Pinpoint the cell where the given text exists, returning its (X, Y) midpoint coordinate. 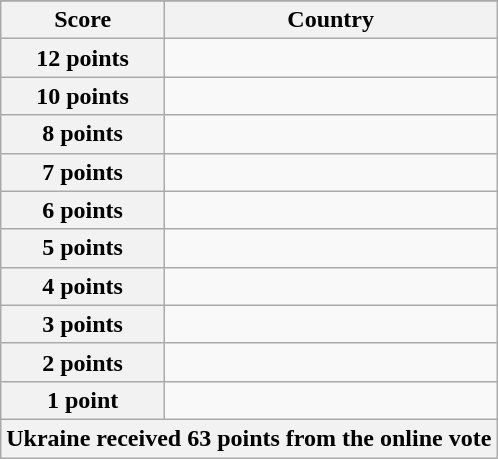
10 points (83, 96)
Ukraine received 63 points from the online vote (249, 438)
7 points (83, 172)
12 points (83, 58)
3 points (83, 324)
6 points (83, 210)
5 points (83, 248)
Score (83, 20)
2 points (83, 362)
8 points (83, 134)
4 points (83, 286)
Country (330, 20)
1 point (83, 400)
